Return the (x, y) coordinate for the center point of the cell that contains the specified text.  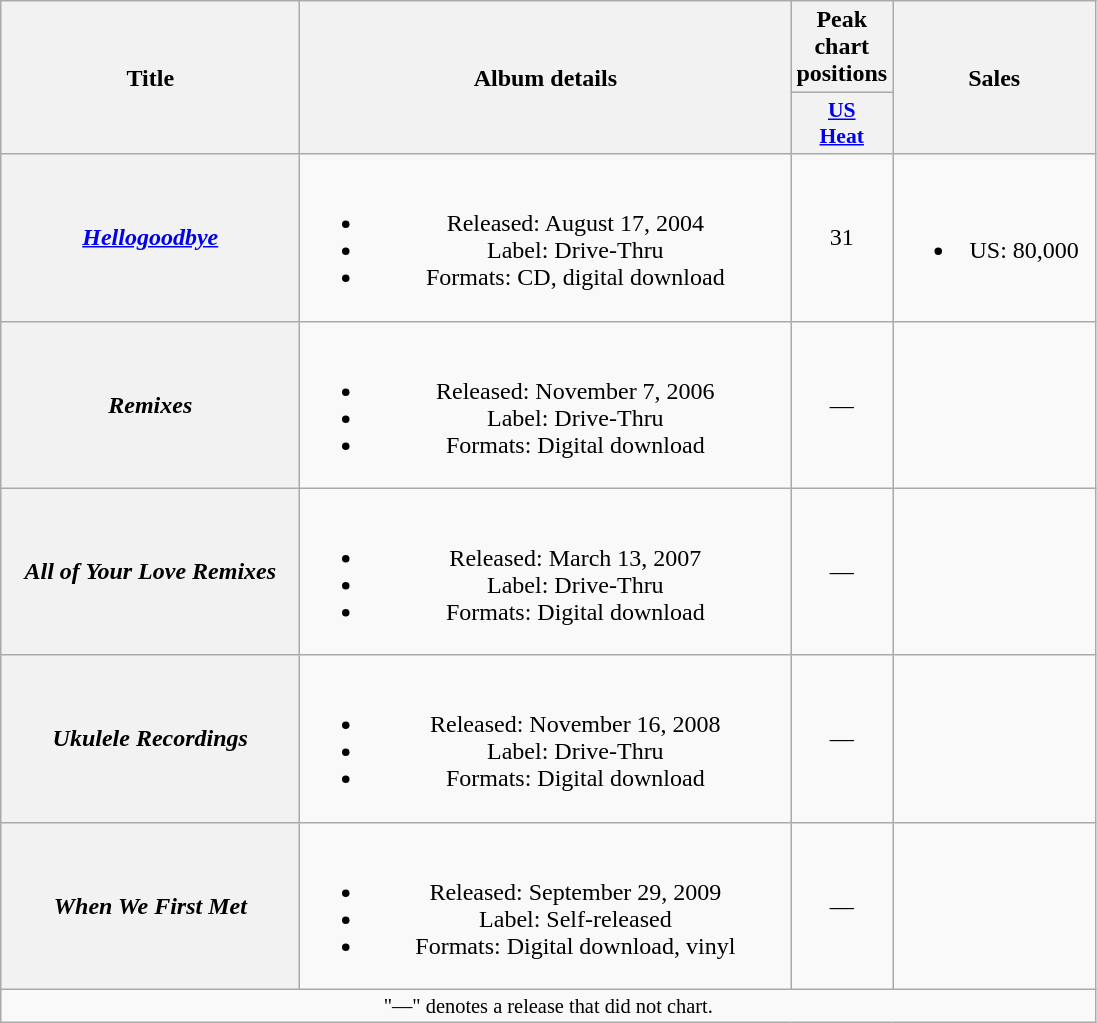
USHeat (842, 124)
"—" denotes a release that did not chart. (548, 1006)
Released: November 16, 2008Label: Drive-ThruFormats: Digital download (546, 738)
Released: August 17, 2004Label: Drive-ThruFormats: CD, digital download (546, 238)
When We First Met (150, 906)
Hellogoodbye (150, 238)
Title (150, 78)
Ukulele Recordings (150, 738)
Peak chart positions (842, 47)
Released: November 7, 2006Label: Drive-ThruFormats: Digital download (546, 404)
Album details (546, 78)
Released: September 29, 2009Label: Self-releasedFormats: Digital download, vinyl (546, 906)
Released: March 13, 2007Label: Drive-ThruFormats: Digital download (546, 572)
31 (842, 238)
Remixes (150, 404)
All of Your Love Remixes (150, 572)
US: 80,000 (994, 238)
Sales (994, 78)
